Detect which cell encompasses the target text, then output its [x, y] center coordinate. 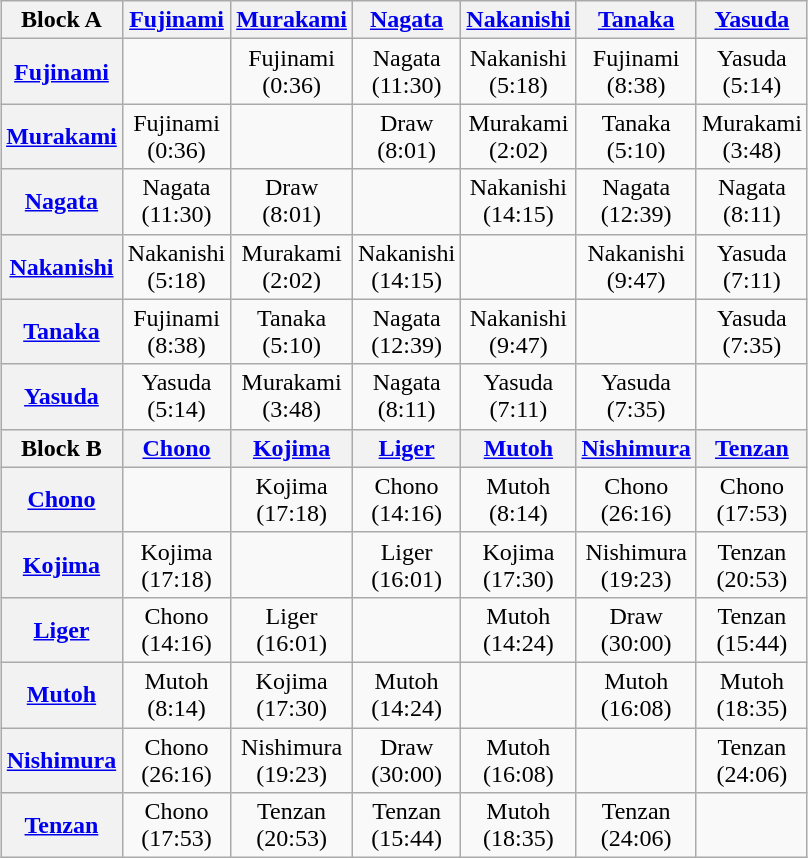
Block B [62, 448]
Block A [62, 20]
